From the cell containing the given text, extract its center point as [x, y] coordinate. 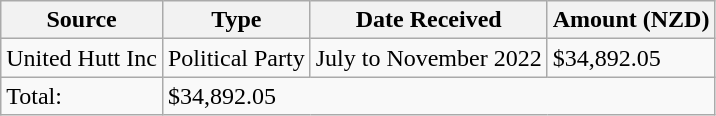
July to November 2022 [428, 58]
United Hutt Inc [82, 58]
Type [236, 20]
Source [82, 20]
Amount (NZD) [631, 20]
Political Party [236, 58]
Date Received [428, 20]
Total: [82, 96]
